Search for the cell housing the specified text and yield its (x, y) center coordinate. 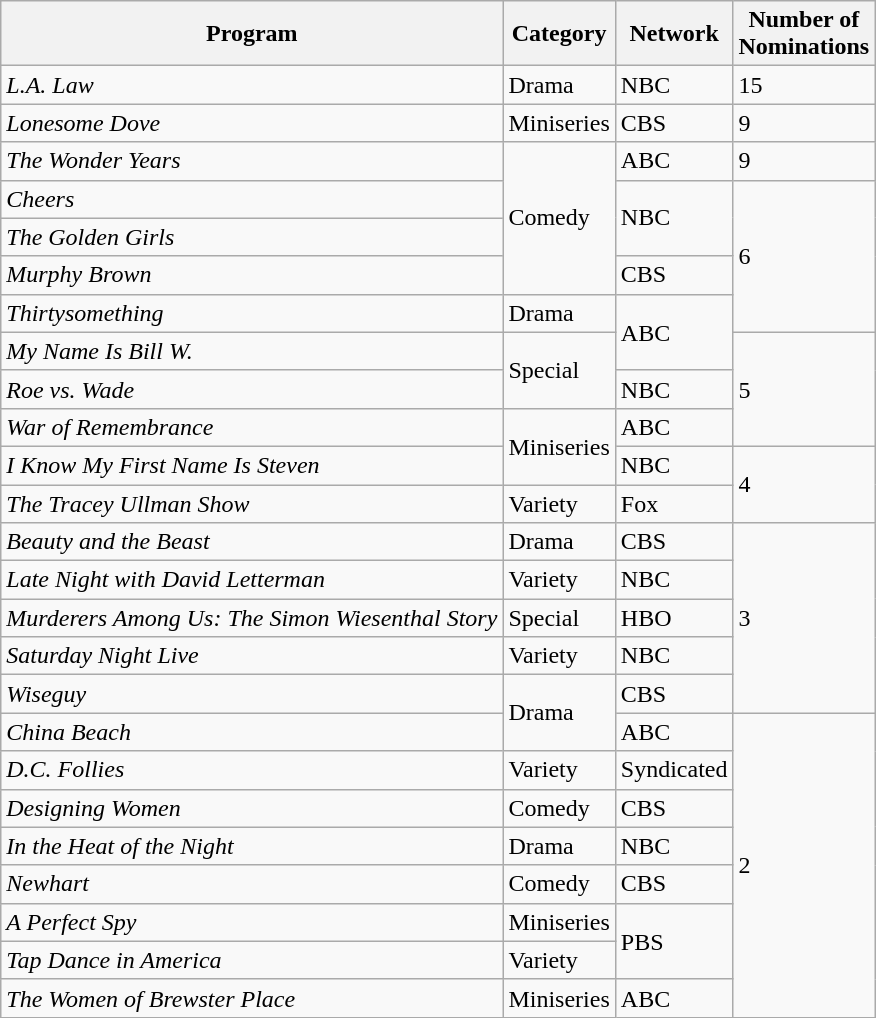
Tap Dance in America (252, 960)
My Name Is Bill W. (252, 351)
Designing Women (252, 808)
Lonesome Dove (252, 123)
L.A. Law (252, 85)
Newhart (252, 884)
In the Heat of the Night (252, 846)
Beauty and the Beast (252, 542)
Category (559, 34)
Fox (674, 503)
Cheers (252, 199)
Roe vs. Wade (252, 389)
Murphy Brown (252, 275)
2 (804, 865)
3 (804, 618)
15 (804, 85)
4 (804, 484)
HBO (674, 618)
Number ofNominations (804, 34)
Wiseguy (252, 694)
A Perfect Spy (252, 922)
Thirtysomething (252, 313)
6 (804, 256)
The Wonder Years (252, 161)
Program (252, 34)
The Golden Girls (252, 237)
I Know My First Name Is Steven (252, 465)
5 (804, 389)
Network (674, 34)
PBS (674, 941)
China Beach (252, 732)
D.C. Follies (252, 770)
War of Remembrance (252, 427)
The Women of Brewster Place (252, 998)
The Tracey Ullman Show (252, 503)
Murderers Among Us: The Simon Wiesenthal Story (252, 618)
Saturday Night Live (252, 656)
Late Night with David Letterman (252, 580)
Syndicated (674, 770)
